Pinpoint the cell where the given text exists, returning its (x, y) midpoint coordinate. 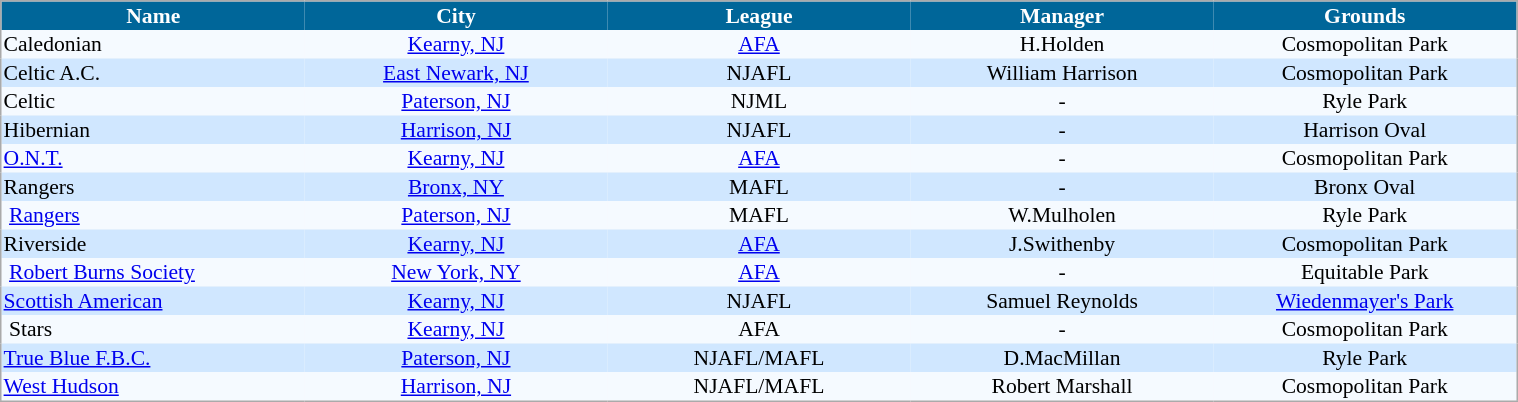
O.N.T. (152, 158)
NJML (758, 101)
Celtic (152, 101)
J.Swithenby (1062, 244)
Grounds (1366, 16)
Samuel Reynolds (1062, 300)
West Hudson (152, 386)
Hibernian (152, 130)
Bronx, NY (456, 186)
City (456, 16)
D.MacMillan (1062, 358)
Bronx Oval (1366, 186)
William Harrison (1062, 72)
Riverside (152, 244)
H.Holden (1062, 44)
Robert Marshall (1062, 386)
Manager (1062, 16)
Harrison Oval (1366, 130)
Stars (152, 329)
Equitable Park (1366, 272)
Robert Burns Society (152, 272)
Wiedenmayer's Park (1366, 300)
W.Mulholen (1062, 215)
True Blue F.B.C. (152, 358)
League (758, 16)
Celtic A.C. (152, 72)
Name (152, 16)
Scottish American (152, 300)
East Newark, NJ (456, 72)
New York, NY (456, 272)
Caledonian (152, 44)
